Return the (X, Y) coordinate for the center point of the cell that contains the specified text.  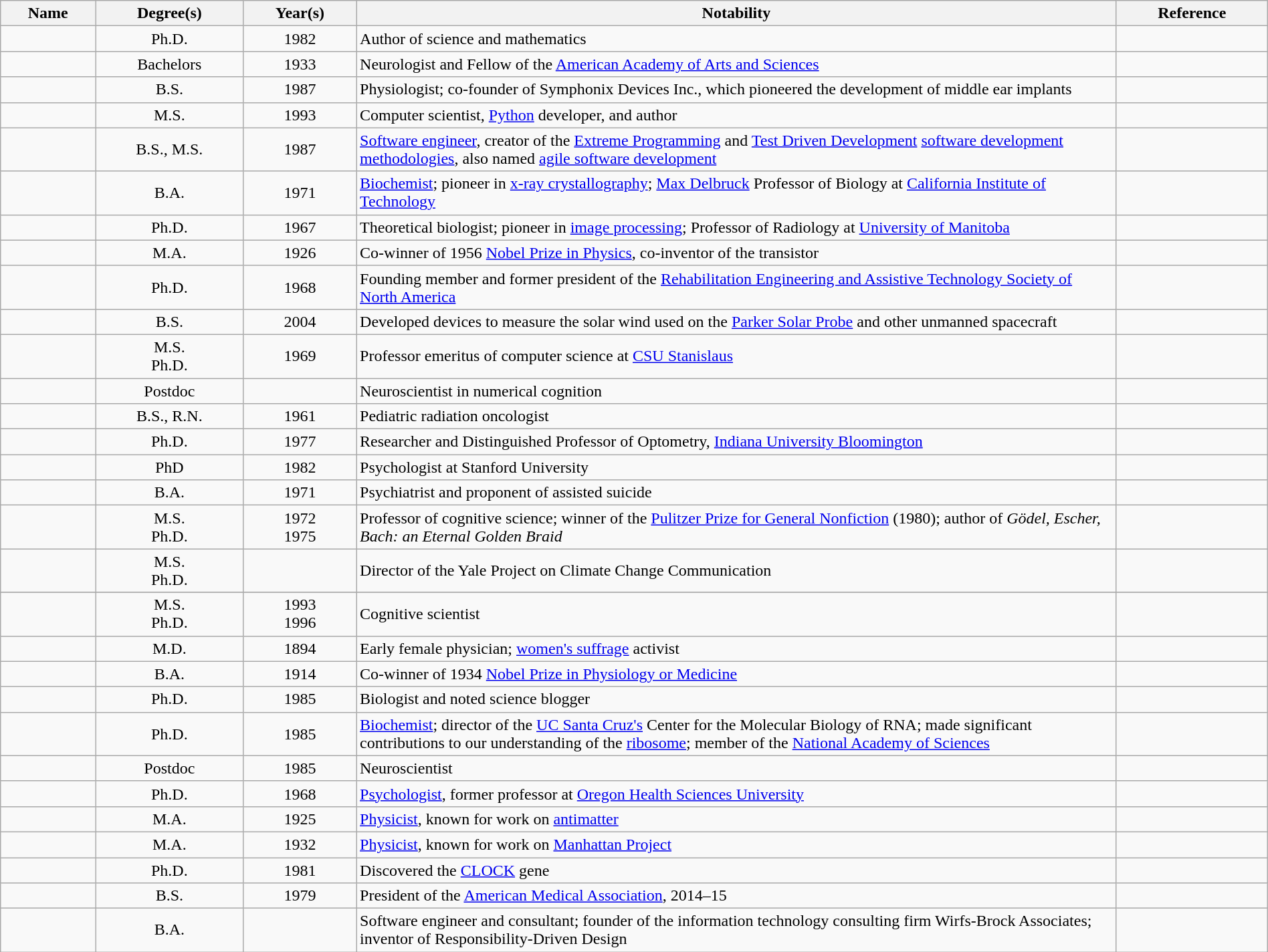
Founding member and former president of the Rehabilitation Engineering and Assistive Technology Society of North America (737, 287)
Author of science and mathematics (737, 39)
Discovered the CLOCK gene (737, 870)
1894 (300, 648)
M.D. (169, 648)
President of the American Medical Association, 2014–15 (737, 896)
19931996 (300, 614)
Researcher and Distinguished Professor of Optometry, Indiana University Bloomington (737, 442)
Biochemist; pioneer in x-ray crystallography; Max Delbruck Professor of Biology at California Institute of Technology (737, 193)
Professor of cognitive science; winner of the Pulitzer Prize for General Nonfiction (1980); author of Gödel, Escher, Bach: an Eternal Golden Braid (737, 527)
1932 (300, 844)
Psychiatrist and proponent of assisted suicide (737, 493)
Year(s) (300, 13)
Co-winner of 1956 Nobel Prize in Physics, co-inventor of the transistor (737, 253)
Neuroscientist (737, 768)
Psychologist at Stanford University (737, 467)
Biologist and noted science blogger (737, 699)
Name (48, 13)
Director of the Yale Project on Climate Change Communication (737, 571)
Physiologist; co-founder of Symphonix Devices Inc., which pioneered the development of middle ear implants (737, 90)
Physicist, known for work on antimatter (737, 819)
1933 (300, 64)
1925 (300, 819)
1969 (300, 356)
2004 (300, 322)
PhD (169, 467)
Computer scientist, Python developer, and author (737, 115)
1981 (300, 870)
1914 (300, 674)
Physicist, known for work on Manhattan Project (737, 844)
Professor emeritus of computer science at CSU Stanislaus (737, 356)
Developed devices to measure the solar wind used on the Parker Solar Probe and other unmanned spacecraft (737, 322)
Neuroscientist in numerical cognition (737, 391)
Co-winner of 1934 Nobel Prize in Physiology or Medicine (737, 674)
19721975 (300, 527)
Notability (737, 13)
Bachelors (169, 64)
1977 (300, 442)
M.S. (169, 115)
1979 (300, 896)
Theoretical biologist; pioneer in image processing; Professor of Radiology at University of Manitoba (737, 227)
B.S., R.N. (169, 416)
Pediatric radiation oncologist (737, 416)
Cognitive scientist (737, 614)
Psychologist, former professor at Oregon Health Sciences University (737, 794)
Degree(s) (169, 13)
1926 (300, 253)
Early female physician; women's suffrage activist (737, 648)
1967 (300, 227)
Reference (1192, 13)
B.S., M.S. (169, 150)
Neurologist and Fellow of the American Academy of Arts and Sciences (737, 64)
1993 (300, 115)
1961 (300, 416)
